Extract the [X, Y] coordinate from the center of the cell holding the provided text.  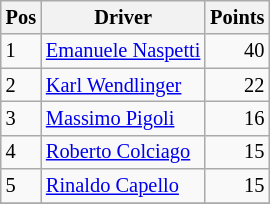
Roberto Colciago [123, 152]
Driver [123, 17]
Massimo Pigoli [123, 118]
Rinaldo Capello [123, 186]
4 [21, 152]
Pos [21, 17]
1 [21, 51]
2 [21, 85]
40 [237, 51]
3 [21, 118]
Karl Wendlinger [123, 85]
22 [237, 85]
Emanuele Naspetti [123, 51]
Points [237, 17]
5 [21, 186]
16 [237, 118]
